Locate the cell with the specified text and output its (x, y) center coordinate. 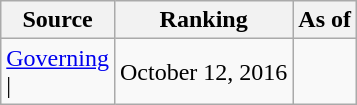
October 12, 2016 (203, 72)
Ranking (203, 20)
As of (325, 20)
Governing| (58, 72)
Source (58, 20)
